Pinpoint the cell where the given text exists, returning its (x, y) midpoint coordinate. 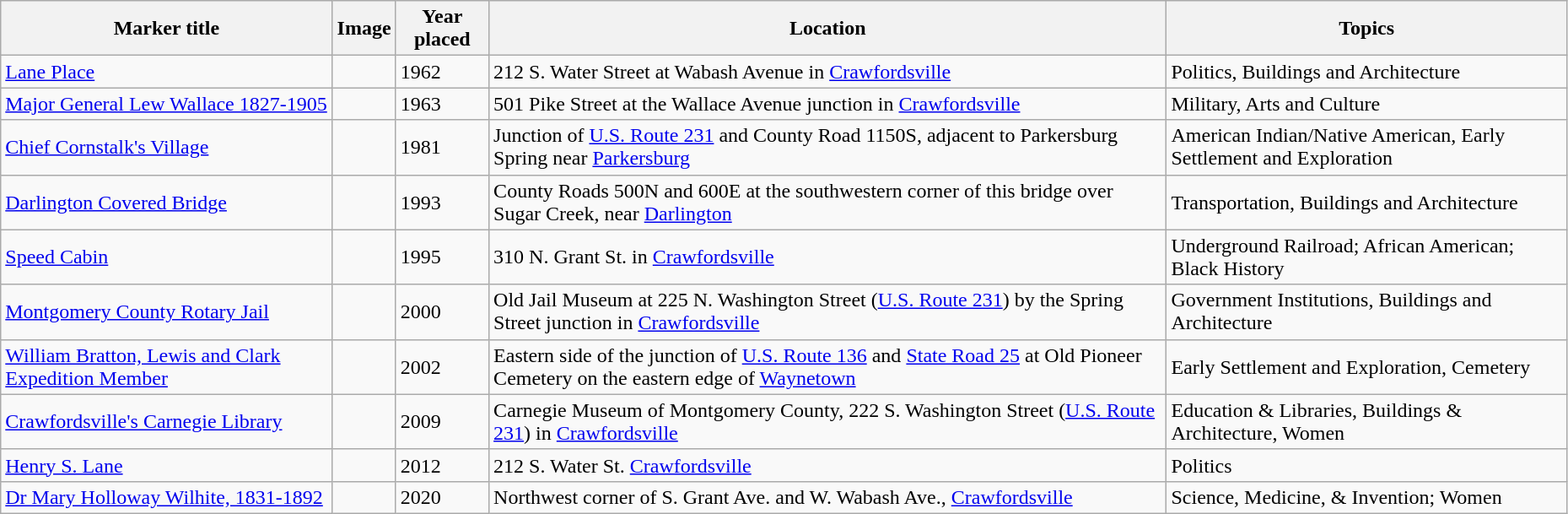
Major General Lew Wallace 1827-1905 (167, 104)
American Indian/Native American, Early Settlement and Exploration (1366, 147)
Junction of U.S. Route 231 and County Road 1150S, adjacent to Parkersburg Spring near Parkersburg (828, 147)
Underground Railroad; African American; Black History (1366, 257)
William Bratton, Lewis and Clark Expedition Member (167, 366)
Transportation, Buildings and Architecture (1366, 203)
Speed Cabin (167, 257)
Politics (1366, 465)
Government Institutions, Buildings and Architecture (1366, 312)
1995 (442, 257)
Montgomery County Rotary Jail (167, 312)
Carnegie Museum of Montgomery County, 222 S. Washington Street (U.S. Route 231) in Crawfordsville (828, 422)
Eastern side of the junction of U.S. Route 136 and State Road 25 at Old Pioneer Cemetery on the eastern edge of Waynetown (828, 366)
Military, Arts and Culture (1366, 104)
Topics (1366, 29)
2020 (442, 497)
Politics, Buildings and Architecture (1366, 72)
1993 (442, 203)
212 S. Water St. Crawfordsville (828, 465)
Marker title (167, 29)
1981 (442, 147)
501 Pike Street at the Wallace Avenue junction in Crawfordsville (828, 104)
Lane Place (167, 72)
2009 (442, 422)
Location (828, 29)
Northwest corner of S. Grant Ave. and W. Wabash Ave., Crawfordsville (828, 497)
Science, Medicine, & Invention; Women (1366, 497)
Image (364, 29)
2012 (442, 465)
Darlington Covered Bridge (167, 203)
2000 (442, 312)
Henry S. Lane (167, 465)
1963 (442, 104)
Dr Mary Holloway Wilhite, 1831-1892 (167, 497)
212 S. Water Street at Wabash Avenue in Crawfordsville (828, 72)
310 N. Grant St. in Crawfordsville (828, 257)
Early Settlement and Exploration, Cemetery (1366, 366)
1962 (442, 72)
Old Jail Museum at 225 N. Washington Street (U.S. Route 231) by the Spring Street junction in Crawfordsville (828, 312)
2002 (442, 366)
Crawfordsville's Carnegie Library (167, 422)
Year placed (442, 29)
Education & Libraries, Buildings & Architecture, Women (1366, 422)
Chief Cornstalk's Village (167, 147)
County Roads 500N and 600E at the southwestern corner of this bridge over Sugar Creek, near Darlington (828, 203)
